Search for the cell housing the specified text and yield its [x, y] center coordinate. 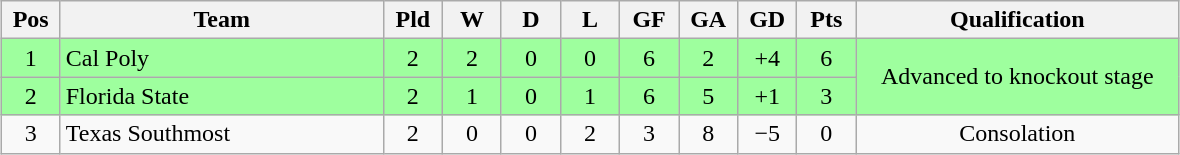
Pld [412, 20]
8 [708, 134]
Cal Poly [222, 58]
Texas Southmost [222, 134]
W [472, 20]
+1 [768, 96]
Qualification [1018, 20]
Consolation [1018, 134]
GD [768, 20]
Pts [826, 20]
Advanced to knockout stage [1018, 77]
−5 [768, 134]
GF [650, 20]
5 [708, 96]
+4 [768, 58]
Team [222, 20]
L [590, 20]
Florida State [222, 96]
GA [708, 20]
Pos [30, 20]
D [530, 20]
